Return [x, y] of the center of cell containing provided text 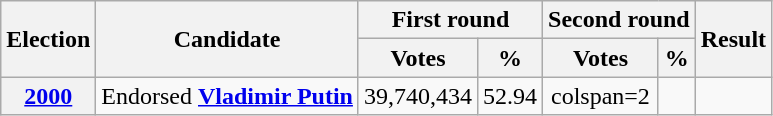
52.94 [510, 96]
Result [733, 39]
Candidate [228, 39]
First round [450, 20]
Election [48, 39]
2000 [48, 96]
Endorsed Vladimir Putin [228, 96]
39,740,434 [418, 96]
Second round [620, 20]
colspan=2 [601, 96]
